Locate the cell with the specified text and output its [x, y] center coordinate. 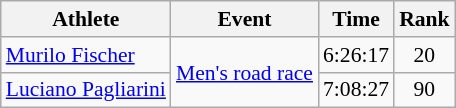
Event [244, 19]
Murilo Fischer [86, 55]
Athlete [86, 19]
6:26:17 [356, 55]
90 [424, 90]
Time [356, 19]
Men's road race [244, 72]
Luciano Pagliarini [86, 90]
7:08:27 [356, 90]
20 [424, 55]
Rank [424, 19]
